Search for the cell housing the specified text and yield its (X, Y) center coordinate. 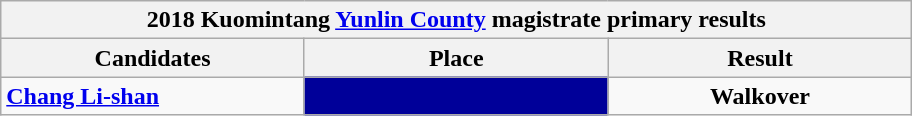
2018 Kuomintang Yunlin County magistrate primary results (456, 20)
Chang Li-shan (153, 96)
Walkover (760, 96)
Candidates (153, 58)
Place (456, 58)
Result (760, 58)
